Provide the (x, y) coordinate of the cell's center where the given text is located.  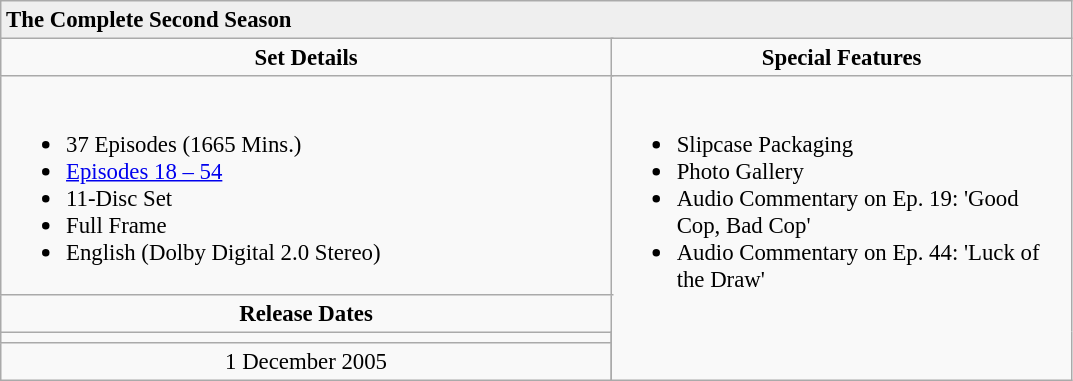
Set Details (306, 58)
Special Features (842, 58)
37 Episodes (1665 Mins.)Episodes 18 – 5411-Disc SetFull FrameEnglish (Dolby Digital 2.0 Stereo) (306, 185)
Release Dates (306, 313)
The Complete Second Season (536, 20)
1 December 2005 (306, 361)
Slipcase PackagingPhoto GalleryAudio Commentary on Ep. 19: 'Good Cop, Bad Cop'Audio Commentary on Ep. 44: 'Luck of the Draw' (842, 228)
